Scan for the cell matching the given text and deliver its [X, Y] coordinate at center. 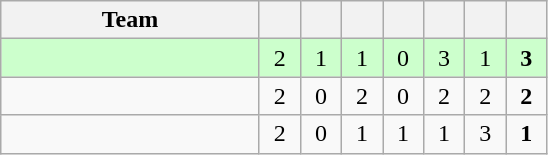
Team [130, 20]
